Provide the [X, Y] coordinate of the cell's center where the given text is located.  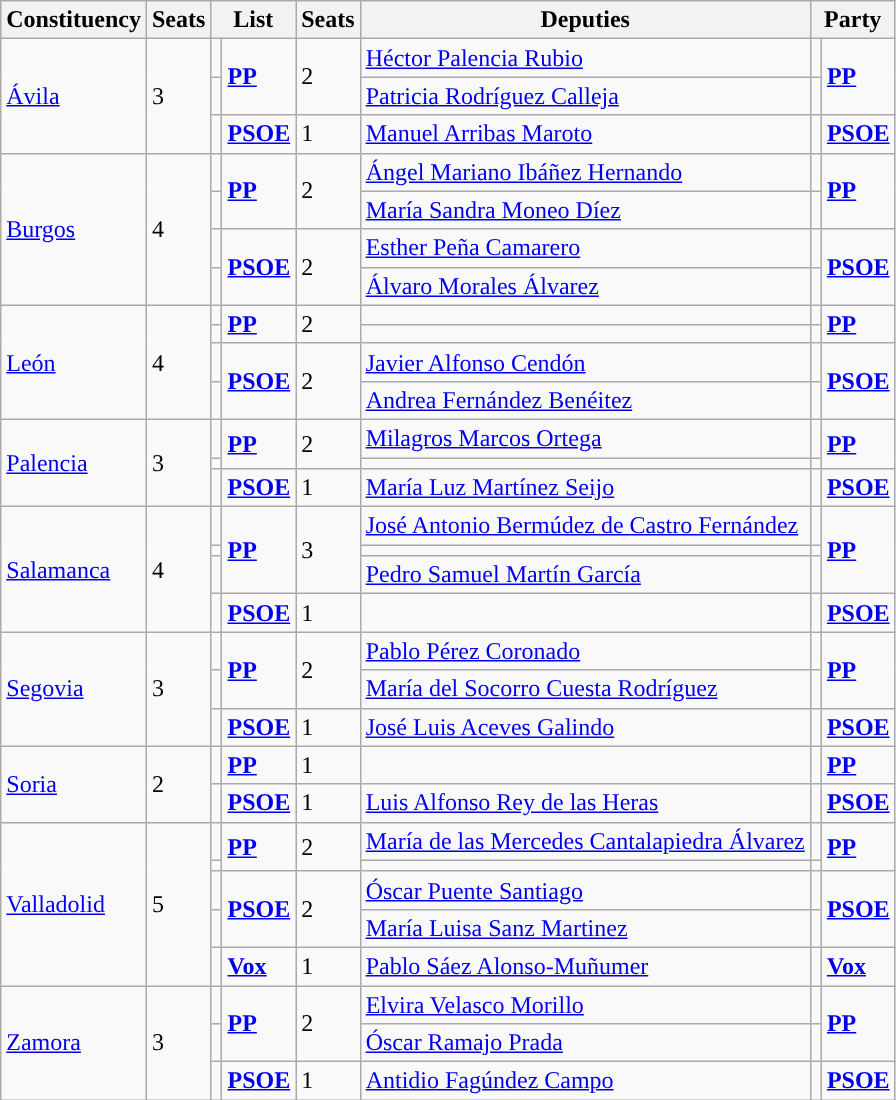
León [74, 362]
Pablo Sáez Alonso-Muñumer [585, 966]
Burgos [74, 229]
Milagros Marcos Ortega [585, 438]
Luis Alfonso Rey de las Heras [585, 803]
Deputies [585, 20]
Elvira Velasco Morillo [585, 1005]
Segovia [74, 689]
Valladolid [74, 904]
List [254, 20]
Pablo Pérez Coronado [585, 651]
Óscar Ramajo Prada [585, 1043]
María Sandra Moneo Díez [585, 210]
María del Socorro Cuesta Rodríguez [585, 689]
Zamora [74, 1043]
Ángel Mariano Ibáñez Hernando [585, 172]
Ávila [74, 96]
5 [178, 904]
Javier Alfonso Cendón [585, 362]
Álvaro Morales Álvarez [585, 286]
Constituency [74, 20]
Óscar Puente Santiago [585, 890]
José Antonio Bermúdez de Castro Fernández [585, 526]
Héctor Palencia Rubio [585, 58]
Manuel Arribas Maroto [585, 134]
José Luis Aceves Galindo [585, 727]
Palencia [74, 462]
Esther Peña Camarero [585, 248]
Patricia Rodríguez Calleja [585, 96]
Andrea Fernández Benéitez [585, 400]
Soria [74, 784]
Pedro Samuel Martín García [585, 575]
Antidio Fagúndez Campo [585, 1081]
María Luisa Sanz Martinez [585, 928]
María de las Mercedes Cantalapiedra Álvarez [585, 841]
Salamanca [74, 570]
María Luz Martínez Seijo [585, 488]
Party [852, 20]
